Scan for the cell matching the given text and deliver its [x, y] coordinate at center. 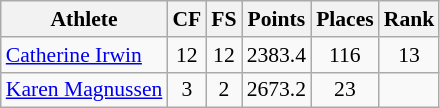
Points [276, 19]
Catherine Irwin [84, 55]
13 [410, 55]
Places [345, 19]
2673.2 [276, 90]
Rank [410, 19]
2383.4 [276, 55]
2 [224, 90]
116 [345, 55]
CF [186, 19]
23 [345, 90]
Athlete [84, 19]
3 [186, 90]
FS [224, 19]
Karen Magnussen [84, 90]
